Search for the cell housing the specified text and yield its [X, Y] center coordinate. 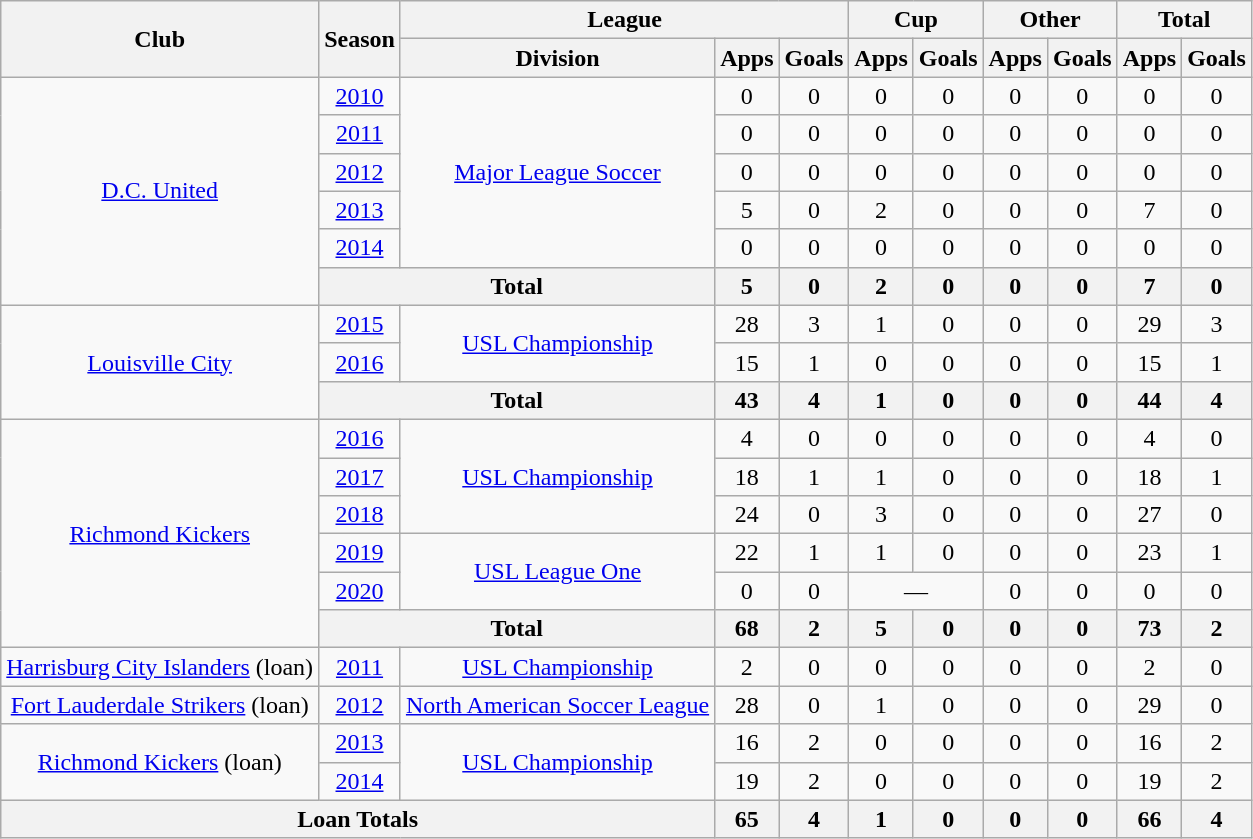
Division [557, 58]
Loan Totals [358, 819]
Harrisburg City Islanders (loan) [160, 667]
24 [747, 515]
USL League One [557, 572]
— [916, 591]
Fort Lauderdale Strikers (loan) [160, 705]
22 [747, 553]
2010 [360, 96]
Club [160, 39]
Louisville City [160, 362]
2017 [360, 477]
2015 [360, 324]
2019 [360, 553]
D.C. United [160, 191]
Season [360, 39]
66 [1149, 819]
Cup [916, 20]
Other [1050, 20]
44 [1149, 400]
73 [1149, 629]
27 [1149, 515]
23 [1149, 553]
68 [747, 629]
Richmond Kickers [160, 533]
43 [747, 400]
North American Soccer League [557, 705]
65 [747, 819]
League [624, 20]
2018 [360, 515]
Major League Soccer [557, 172]
2020 [360, 591]
Richmond Kickers (loan) [160, 762]
